For the text-containing cell, return its midpoint in [X, Y] coordinate format. 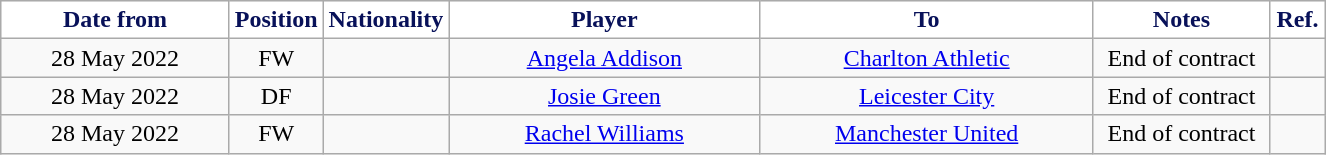
Notes [1181, 20]
Manchester United [927, 134]
DF [276, 96]
To [927, 20]
Leicester City [927, 96]
Josie Green [604, 96]
Rachel Williams [604, 134]
Angela Addison [604, 58]
Ref. [1297, 20]
Player [604, 20]
Nationality [386, 20]
Date from [116, 20]
Position [276, 20]
Charlton Athletic [927, 58]
